Detect which cell encompasses the target text, then output its (X, Y) center coordinate. 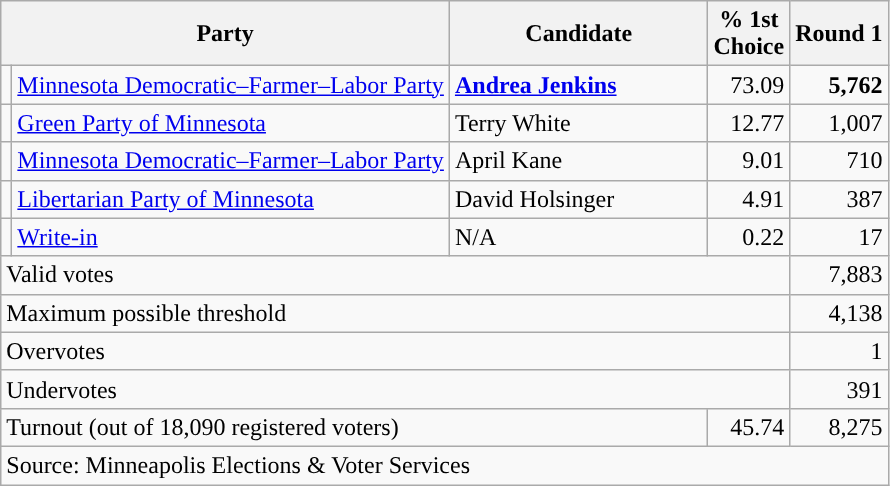
0.22 (749, 237)
% 1stChoice (749, 34)
8,275 (839, 427)
Overvotes (396, 351)
Party (226, 34)
9.01 (749, 161)
17 (839, 237)
Libertarian Party of Minnesota (231, 199)
4,138 (839, 313)
Turnout (out of 18,090 registered voters) (354, 427)
N/A (578, 237)
391 (839, 389)
Terry White (578, 123)
Source: Minneapolis Elections & Voter Services (444, 465)
Green Party of Minnesota (231, 123)
1,007 (839, 123)
Candidate (578, 34)
Undervotes (396, 389)
4.91 (749, 199)
5,762 (839, 85)
Maximum possible threshold (396, 313)
710 (839, 161)
David Holsinger (578, 199)
Valid votes (396, 275)
387 (839, 199)
Andrea Jenkins (578, 85)
7,883 (839, 275)
Write-in (231, 237)
Round 1 (839, 34)
April Kane (578, 161)
73.09 (749, 85)
1 (839, 351)
45.74 (749, 427)
12.77 (749, 123)
